Extract the [X, Y] coordinate from the center of the cell holding the provided text.  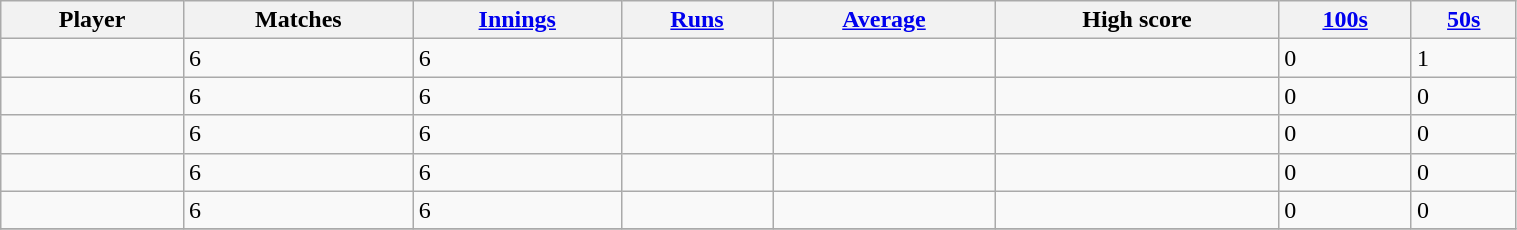
50s [1464, 20]
Matches [298, 20]
Player [92, 20]
Runs [697, 20]
1 [1464, 58]
High score [1137, 20]
100s [1346, 20]
Average [884, 20]
Innings [517, 20]
